For the text-containing cell, return its midpoint in [x, y] coordinate format. 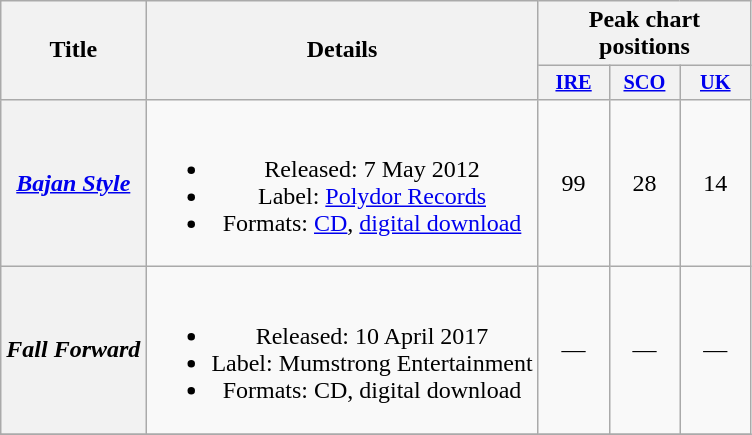
Details [342, 50]
Title [74, 50]
Released: 10 April 2017Label: Mumstrong EntertainmentFormats: CD, digital download [342, 350]
28 [644, 182]
Peak chart positions [644, 34]
14 [716, 182]
Fall Forward [74, 350]
UK [716, 83]
99 [574, 182]
Bajan Style [74, 182]
Released: 7 May 2012Label: Polydor RecordsFormats: CD, digital download [342, 182]
SCO [644, 83]
IRE [574, 83]
